Provide the [X, Y] coordinate of the cell's center where the given text is located.  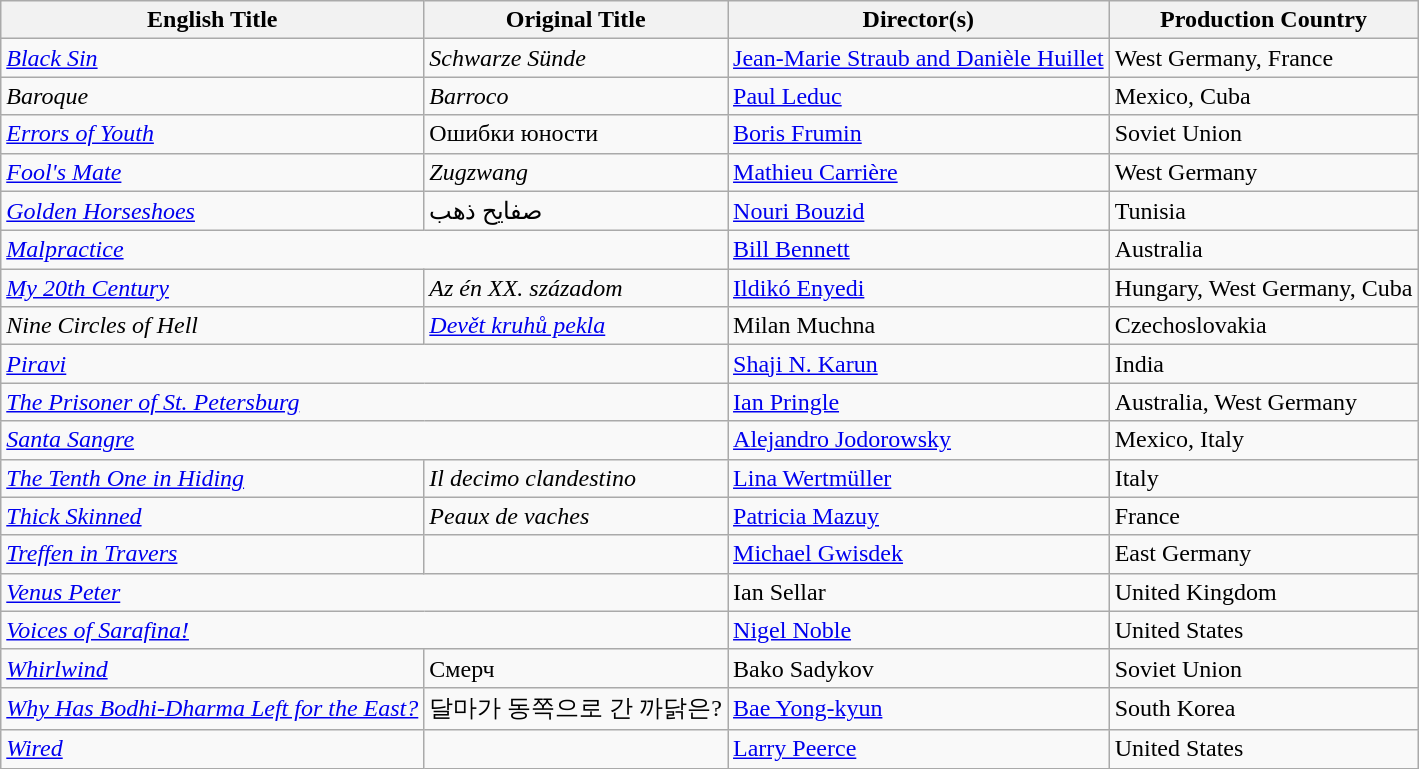
Boris Frumin [919, 134]
Australia, West Germany [1264, 402]
Director(s) [919, 20]
West Germany, France [1264, 58]
Ian Sellar [919, 592]
Bae Yong-kyun [919, 708]
Mexico, Italy [1264, 440]
Original Title [576, 20]
Michael Gwisdek [919, 554]
Paul Leduc [919, 96]
Nigel Noble [919, 630]
Australia [1264, 250]
Fool's Mate [212, 172]
Milan Muchna [919, 326]
Voices of Sarafina! [364, 630]
Schwarze Sünde [576, 58]
Alejandro Jodorowsky [919, 440]
Black Sin [212, 58]
Shaji N. Karun [919, 364]
Baroque [212, 96]
Az én XX. századom [576, 288]
West Germany [1264, 172]
Golden Horseshoes [212, 211]
India [1264, 364]
France [1264, 516]
Wired [212, 749]
East Germany [1264, 554]
Bill Bennett [919, 250]
Errors of Youth [212, 134]
Mathieu Carrière [919, 172]
Ian Pringle [919, 402]
Lina Wertmüller [919, 478]
Thick Skinned [212, 516]
Il decimo clandestino [576, 478]
Jean-Marie Straub and Danièle Huillet [919, 58]
Смерч [576, 668]
Ildikó Enyedi [919, 288]
The Prisoner of St. Petersburg [364, 402]
English Title [212, 20]
Czechoslovakia [1264, 326]
My 20th Century [212, 288]
Nine Circles of Hell [212, 326]
Hungary, West Germany, Cuba [1264, 288]
Whirlwind [212, 668]
Italy [1264, 478]
Why Has Bodhi-Dharma Left for the East? [212, 708]
Peaux de vaches [576, 516]
Devět kruhů pekla [576, 326]
Patricia Mazuy [919, 516]
Tunisia [1264, 211]
Malpractice [364, 250]
Mexico, Cuba [1264, 96]
Barroco [576, 96]
Treffen in Travers [212, 554]
United Kingdom [1264, 592]
Ошибки юности [576, 134]
달마가 동쪽으로 간 까닭은? [576, 708]
Santa Sangre [364, 440]
The Tenth One in Hiding [212, 478]
South Korea [1264, 708]
صفايح ذهب [576, 211]
Nouri Bouzid [919, 211]
Production Country [1264, 20]
Zugzwang [576, 172]
Bako Sadykov [919, 668]
Piravi [364, 364]
Larry Peerce [919, 749]
Venus Peter [364, 592]
